Return the (x, y) coordinate for the center point of the cell that contains the specified text.  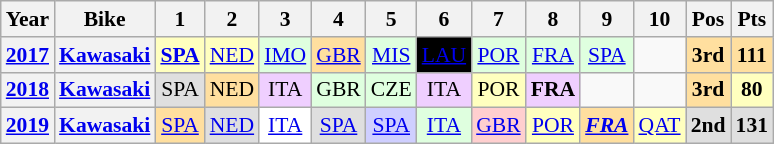
3 (285, 19)
Pos (708, 19)
5 (392, 19)
IMO (285, 55)
131 (752, 126)
LAU (444, 55)
2 (232, 19)
6 (444, 19)
Pts (752, 19)
2019 (28, 126)
9 (606, 19)
111 (752, 55)
1 (180, 19)
10 (659, 19)
Year (28, 19)
4 (338, 19)
Bike (104, 19)
80 (752, 90)
CZE (392, 90)
7 (498, 19)
8 (553, 19)
2017 (28, 55)
MIS (392, 55)
QAT (659, 126)
2018 (28, 90)
2nd (708, 126)
